Identify which cell holds the provided text, then report its [x, y] central coordinate. 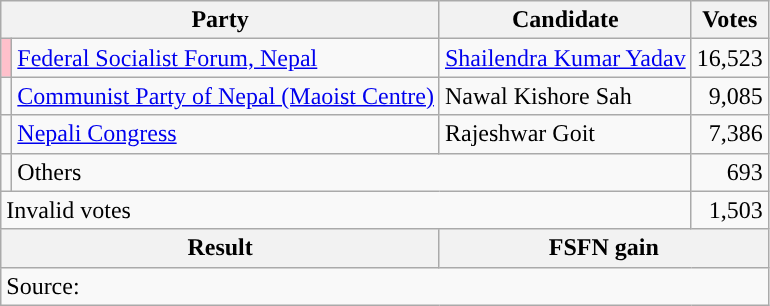
16,523 [730, 58]
693 [730, 172]
Votes [730, 20]
FSFN gain [604, 248]
Source: [384, 286]
Communist Party of Nepal (Maoist Centre) [226, 96]
Rajeshwar Goit [565, 134]
Candidate [565, 20]
Nepali Congress [226, 134]
Shailendra Kumar Yadav [565, 58]
Nawal Kishore Sah [565, 96]
9,085 [730, 96]
Party [220, 20]
Invalid votes [346, 210]
Result [220, 248]
Federal Socialist Forum, Nepal [226, 58]
1,503 [730, 210]
7,386 [730, 134]
Others [352, 172]
